Search for the cell housing the specified text and yield its (X, Y) center coordinate. 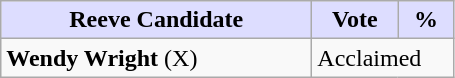
% (426, 20)
Reeve Candidate (156, 20)
Wendy Wright (X) (156, 58)
Vote (355, 20)
Acclaimed (383, 58)
